Identify which cell holds the provided text, then report its [x, y] central coordinate. 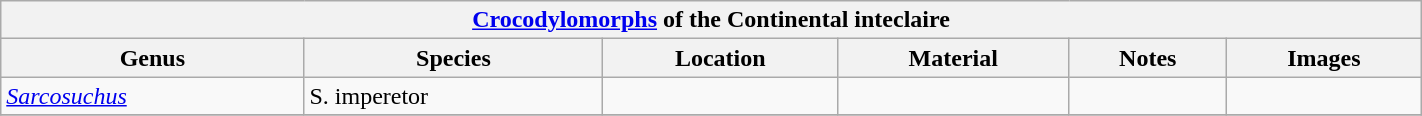
Notes [1148, 58]
Species [454, 58]
Location [720, 58]
Genus [152, 58]
Crocodylomorphs of the Continental inteclaire [711, 20]
Material [954, 58]
Images [1324, 58]
Sarcosuchus [152, 96]
S. imperetor [454, 96]
